Extract the [x, y] coordinate from the center of the cell holding the provided text.  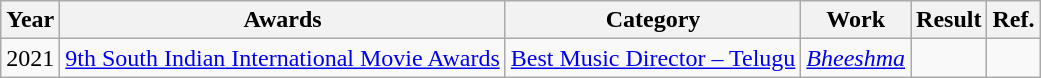
Best Music Director – Telugu [653, 58]
Category [653, 20]
Work [856, 20]
Awards [282, 20]
9th South Indian International Movie Awards [282, 58]
Bheeshma [856, 58]
2021 [30, 58]
Year [30, 20]
Result [949, 20]
Ref. [1014, 20]
